Search for the cell housing the specified text and yield its [X, Y] center coordinate. 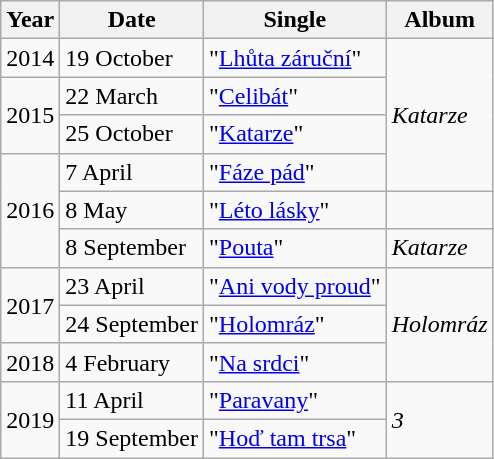
4 February [132, 362]
"Pouta" [296, 248]
"Hoď tam trsa" [296, 438]
22 March [132, 96]
Holomráz [440, 324]
19 September [132, 438]
Date [132, 20]
2014 [30, 58]
2018 [30, 362]
"Lhůta záruční" [296, 58]
8 May [132, 210]
23 April [132, 286]
25 October [132, 134]
"Celibát" [296, 96]
24 September [132, 324]
Album [440, 20]
"Paravany" [296, 400]
Single [296, 20]
3 [440, 419]
Year [30, 20]
"Holomráz" [296, 324]
"Ani vody proud" [296, 286]
"Léto lásky" [296, 210]
"Fáze pád" [296, 172]
2015 [30, 115]
19 October [132, 58]
2019 [30, 419]
"Na srdci" [296, 362]
2017 [30, 305]
"Katarze" [296, 134]
2016 [30, 210]
7 April [132, 172]
11 April [132, 400]
8 September [132, 248]
